Search for the cell housing the specified text and yield its [X, Y] center coordinate. 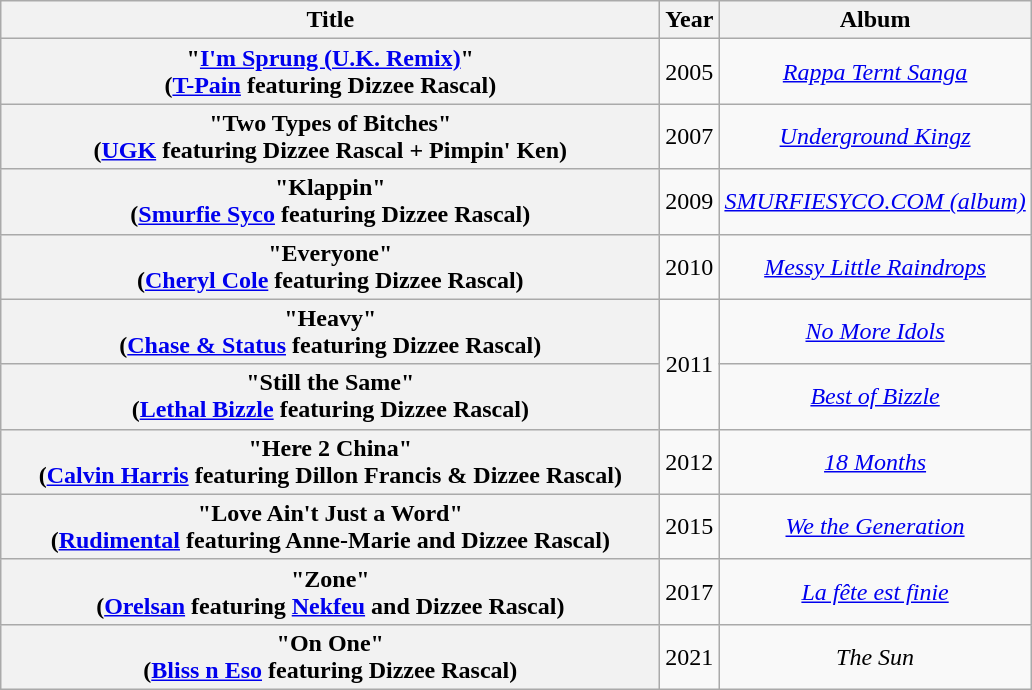
Rappa Ternt Sanga [875, 72]
"Heavy"(Chase & Status featuring Dizzee Rascal) [330, 332]
Underground Kingz [875, 136]
"Everyone"(Cheryl Cole featuring Dizzee Rascal) [330, 266]
2007 [690, 136]
The Sun [875, 656]
"Klappin"(Smurfie Syco featuring Dizzee Rascal) [330, 202]
"Zone"(Orelsan featuring Nekfeu and Dizzee Rascal) [330, 592]
SMURFIESYCO.COM (album) [875, 202]
"On One"(Bliss n Eso featuring Dizzee Rascal) [330, 656]
"Here 2 China"(Calvin Harris featuring Dillon Francis & Dizzee Rascal) [330, 462]
"Still the Same"(Lethal Bizzle featuring Dizzee Rascal) [330, 396]
Title [330, 20]
Year [690, 20]
2012 [690, 462]
We the Generation [875, 526]
"I'm Sprung (U.K. Remix)"(T-Pain featuring Dizzee Rascal) [330, 72]
"Two Types of Bitches"(UGK featuring Dizzee Rascal + Pimpin' Ken) [330, 136]
Messy Little Raindrops [875, 266]
Best of Bizzle [875, 396]
"Love Ain't Just a Word"(Rudimental featuring Anne-Marie and Dizzee Rascal) [330, 526]
2009 [690, 202]
2017 [690, 592]
2011 [690, 364]
No More Idols [875, 332]
2021 [690, 656]
2010 [690, 266]
2015 [690, 526]
18 Months [875, 462]
La fête est finie [875, 592]
2005 [690, 72]
Album [875, 20]
